Identify which cell holds the provided text, then report its (X, Y) central coordinate. 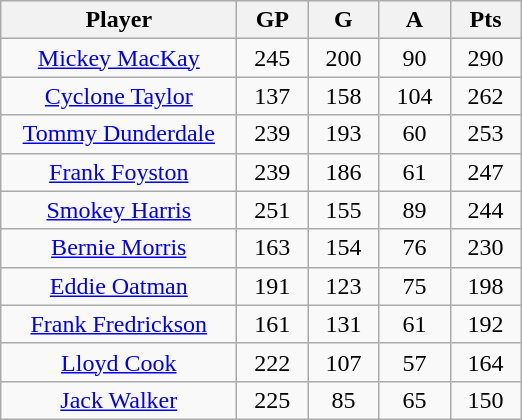
230 (486, 248)
137 (272, 96)
107 (344, 362)
247 (486, 172)
245 (272, 58)
251 (272, 210)
158 (344, 96)
GP (272, 20)
Smokey Harris (119, 210)
Lloyd Cook (119, 362)
262 (486, 96)
89 (414, 210)
191 (272, 286)
Player (119, 20)
76 (414, 248)
Cyclone Taylor (119, 96)
104 (414, 96)
198 (486, 286)
200 (344, 58)
163 (272, 248)
57 (414, 362)
186 (344, 172)
60 (414, 134)
Frank Foyston (119, 172)
A (414, 20)
Jack Walker (119, 400)
Eddie Oatman (119, 286)
253 (486, 134)
225 (272, 400)
75 (414, 286)
90 (414, 58)
154 (344, 248)
131 (344, 324)
G (344, 20)
Tommy Dunderdale (119, 134)
123 (344, 286)
Bernie Morris (119, 248)
244 (486, 210)
193 (344, 134)
222 (272, 362)
290 (486, 58)
164 (486, 362)
155 (344, 210)
192 (486, 324)
Mickey MacKay (119, 58)
65 (414, 400)
161 (272, 324)
Pts (486, 20)
Frank Fredrickson (119, 324)
85 (344, 400)
150 (486, 400)
